Return the (X, Y) coordinate for the center point of the cell that contains the specified text.  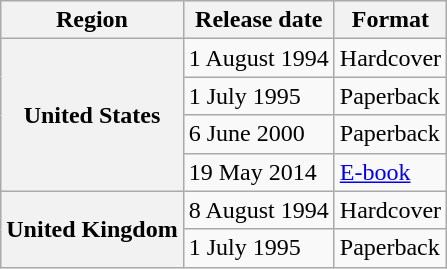
Release date (258, 20)
6 June 2000 (258, 134)
1 August 1994 (258, 58)
United States (92, 115)
8 August 1994 (258, 210)
Region (92, 20)
Format (390, 20)
E-book (390, 172)
19 May 2014 (258, 172)
United Kingdom (92, 229)
